Find where the given text appears and provide that cell's center as (x, y) coordinate. 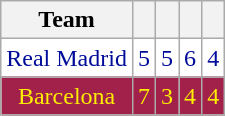
Barcelona (67, 96)
7 (144, 96)
Team (67, 20)
3 (168, 96)
Real Madrid (67, 58)
6 (190, 58)
